Return the (X, Y) coordinate for the center point of the cell that contains the specified text.  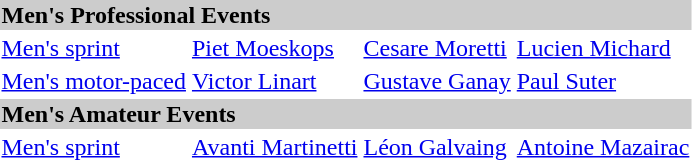
Piet Moeskops (274, 48)
Gustave Ganay (437, 81)
Cesare Moretti (437, 48)
Paul Suter (603, 81)
Men's Professional Events (346, 15)
Men's motor-paced (94, 81)
Men's sprint (94, 48)
Lucien Michard (603, 48)
Men's Amateur Events (346, 114)
Victor Linart (274, 81)
